Capture the cell that displays the provided text and extract its [X, Y] central coordinate. 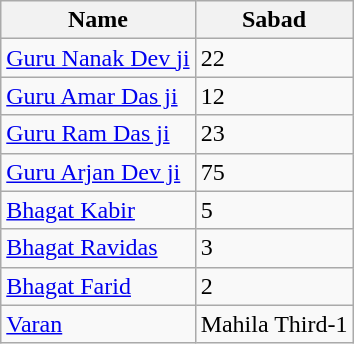
Guru Arjan Dev ji [98, 172]
75 [274, 172]
Guru Nanak Dev ji [98, 58]
Bhagat Ravidas [98, 248]
Varan [98, 324]
Bhagat Farid [98, 286]
Name [98, 20]
Guru Ram Das ji [98, 134]
Mahila Third-1 [274, 324]
22 [274, 58]
Bhagat Kabir [98, 210]
3 [274, 248]
Guru Amar Das ji [98, 96]
5 [274, 210]
Sabad [274, 20]
23 [274, 134]
12 [274, 96]
2 [274, 286]
